Find where the given text appears and provide that cell's center as (X, Y) coordinate. 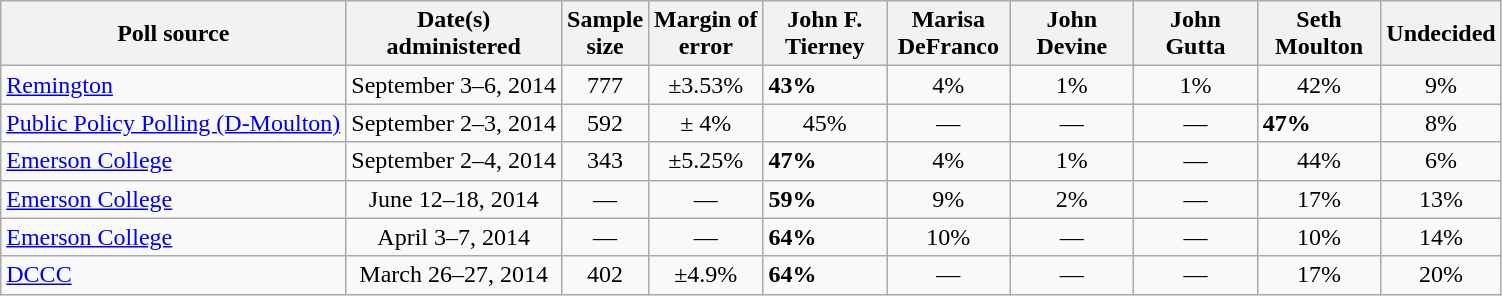
JohnGutta (1196, 34)
March 26–27, 2014 (454, 275)
SethMoulton (1319, 34)
April 3–7, 2014 (454, 237)
±5.25% (706, 161)
8% (1441, 123)
14% (1441, 237)
592 (606, 123)
June 12–18, 2014 (454, 199)
±4.9% (706, 275)
343 (606, 161)
John F.Tierney (825, 34)
2% (1072, 199)
September 3–6, 2014 (454, 85)
Undecided (1441, 34)
September 2–4, 2014 (454, 161)
44% (1319, 161)
6% (1441, 161)
Margin oferror (706, 34)
Samplesize (606, 34)
September 2–3, 2014 (454, 123)
JohnDevine (1072, 34)
42% (1319, 85)
Date(s)administered (454, 34)
13% (1441, 199)
DCCC (174, 275)
MarisaDeFranco (949, 34)
20% (1441, 275)
777 (606, 85)
± 4% (706, 123)
±3.53% (706, 85)
Poll source (174, 34)
45% (825, 123)
43% (825, 85)
Remington (174, 85)
402 (606, 275)
59% (825, 199)
Public Policy Polling (D-Moulton) (174, 123)
